Search for the cell housing the specified text and yield its [x, y] center coordinate. 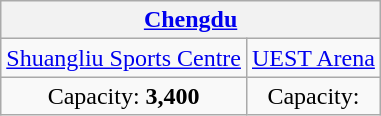
Capacity: [313, 96]
Capacity: 3,400 [124, 96]
UEST Arena [313, 58]
Shuangliu Sports Centre [124, 58]
Chengdu [191, 20]
